Extract the (x, y) coordinate from the center of the cell holding the provided text.  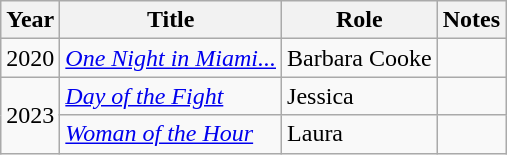
Jessica (360, 96)
Notes (471, 20)
Woman of the Hour (171, 134)
Role (360, 20)
Day of the Fight (171, 96)
Barbara Cooke (360, 58)
2020 (30, 58)
Year (30, 20)
2023 (30, 115)
Title (171, 20)
Laura (360, 134)
One Night in Miami... (171, 58)
